Search for the cell housing the specified text and yield its (x, y) center coordinate. 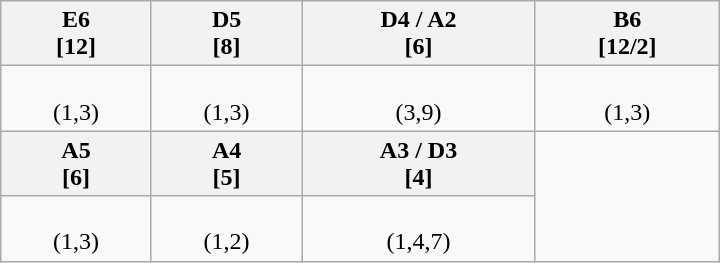
B6[12/2] (627, 34)
(3,9) (418, 98)
A5[6] (76, 164)
A4[5] (226, 164)
D5[8] (226, 34)
D4 / A2[6] (418, 34)
E6[12] (76, 34)
(1,2) (226, 228)
(1,4,7) (418, 228)
A3 / D3[4] (418, 164)
